Detect which cell encompasses the target text, then output its [x, y] center coordinate. 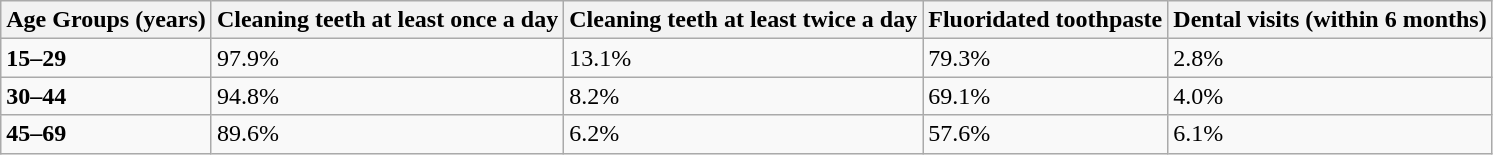
6.1% [1330, 134]
6.2% [744, 134]
30–44 [106, 96]
Age Groups (years) [106, 20]
79.3% [1046, 58]
57.6% [1046, 134]
69.1% [1046, 96]
89.6% [387, 134]
Dental visits (within 6 months) [1330, 20]
45–69 [106, 134]
Cleaning teeth at least once a day [387, 20]
Cleaning teeth at least twice a day [744, 20]
13.1% [744, 58]
97.9% [387, 58]
94.8% [387, 96]
15–29 [106, 58]
4.0% [1330, 96]
2.8% [1330, 58]
Fluoridated toothpaste [1046, 20]
8.2% [744, 96]
